Return [X, Y] of the center of cell containing provided text 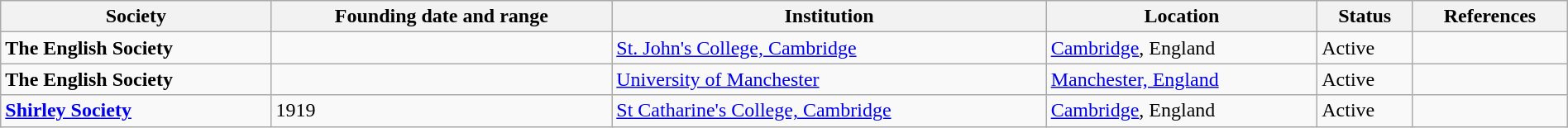
Shirley Society [136, 111]
References [1490, 17]
St. John's College, Cambridge [829, 48]
St Catharine's College, Cambridge [829, 111]
Institution [829, 17]
University of Manchester [829, 79]
Founding date and range [442, 17]
Location [1182, 17]
Manchester, England [1182, 79]
Society [136, 17]
1919 [442, 111]
Status [1365, 17]
